Capture the cell that displays the provided text and extract its (x, y) central coordinate. 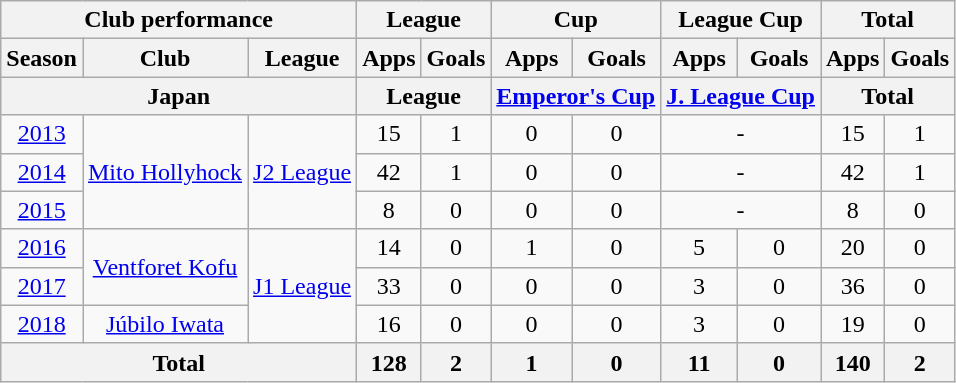
2015 (42, 210)
2016 (42, 248)
Club (164, 58)
Ventforet Kofu (164, 267)
2017 (42, 286)
16 (389, 324)
33 (389, 286)
J2 League (302, 172)
Emperor's Cup (576, 96)
14 (389, 248)
Club performance (179, 20)
Japan (179, 96)
J1 League (302, 286)
128 (389, 362)
140 (852, 362)
2013 (42, 134)
11 (700, 362)
J. League Cup (741, 96)
Cup (576, 20)
Season (42, 58)
Mito Hollyhock (164, 172)
20 (852, 248)
2014 (42, 172)
League Cup (741, 20)
36 (852, 286)
Júbilo Iwata (164, 324)
2018 (42, 324)
19 (852, 324)
5 (700, 248)
